Search for the cell housing the specified text and yield its (X, Y) center coordinate. 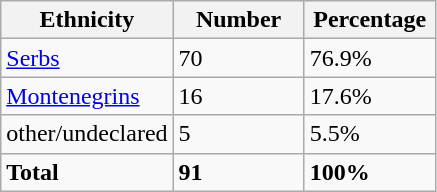
76.9% (370, 58)
16 (238, 96)
Serbs (87, 58)
Number (238, 20)
5.5% (370, 134)
other/undeclared (87, 134)
Ethnicity (87, 20)
100% (370, 172)
Total (87, 172)
17.6% (370, 96)
Montenegrins (87, 96)
70 (238, 58)
5 (238, 134)
Percentage (370, 20)
91 (238, 172)
